Find where the given text appears and provide that cell's center as [X, Y] coordinate. 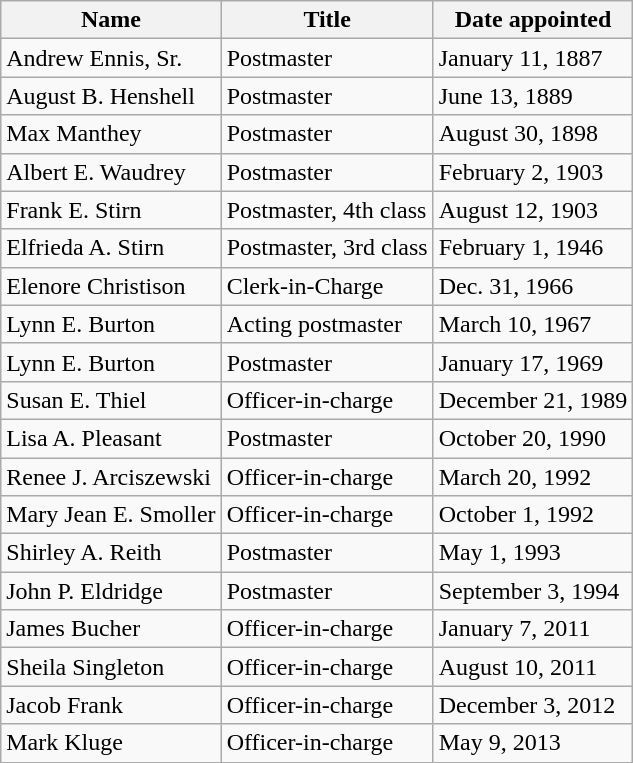
Renee J. Arciszewski [111, 477]
Frank E. Stirn [111, 210]
Andrew Ennis, Sr. [111, 58]
March 10, 1967 [533, 324]
January 7, 2011 [533, 629]
Acting postmaster [327, 324]
Sheila Singleton [111, 667]
Elfrieda A. Stirn [111, 248]
May 9, 2013 [533, 743]
Postmaster, 4th class [327, 210]
January 17, 1969 [533, 362]
August 10, 2011 [533, 667]
Max Manthey [111, 134]
August B. Henshell [111, 96]
Clerk-in-Charge [327, 286]
Elenore Christison [111, 286]
Mark Kluge [111, 743]
December 21, 1989 [533, 400]
Shirley A. Reith [111, 553]
Date appointed [533, 20]
Lisa A. Pleasant [111, 438]
February 1, 1946 [533, 248]
August 12, 1903 [533, 210]
Postmaster, 3rd class [327, 248]
January 11, 1887 [533, 58]
James Bucher [111, 629]
Dec. 31, 1966 [533, 286]
August 30, 1898 [533, 134]
Title [327, 20]
May 1, 1993 [533, 553]
September 3, 1994 [533, 591]
Jacob Frank [111, 705]
Susan E. Thiel [111, 400]
October 1, 1992 [533, 515]
March 20, 1992 [533, 477]
February 2, 1903 [533, 172]
December 3, 2012 [533, 705]
John P. Eldridge [111, 591]
June 13, 1889 [533, 96]
October 20, 1990 [533, 438]
Mary Jean E. Smoller [111, 515]
Albert E. Waudrey [111, 172]
Name [111, 20]
